Find where the given text appears and provide that cell's center as (x, y) coordinate. 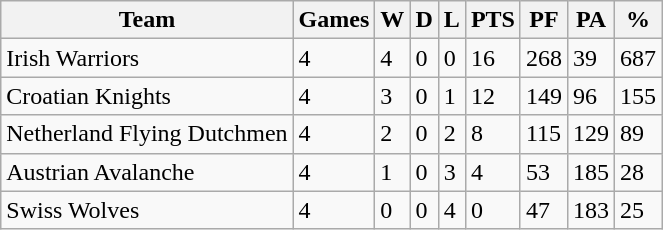
47 (544, 210)
53 (544, 172)
25 (638, 210)
Netherland Flying Dutchmen (147, 134)
Swiss Wolves (147, 210)
687 (638, 58)
96 (590, 96)
185 (590, 172)
28 (638, 172)
89 (638, 134)
115 (544, 134)
Games (334, 20)
16 (492, 58)
129 (590, 134)
Austrian Avalanche (147, 172)
D (424, 20)
183 (590, 210)
155 (638, 96)
% (638, 20)
Irish Warriors (147, 58)
Croatian Knights (147, 96)
Team (147, 20)
12 (492, 96)
PA (590, 20)
PTS (492, 20)
L (452, 20)
39 (590, 58)
149 (544, 96)
W (392, 20)
268 (544, 58)
8 (492, 134)
PF (544, 20)
